Extract the [X, Y] coordinate from the center of the cell holding the provided text.  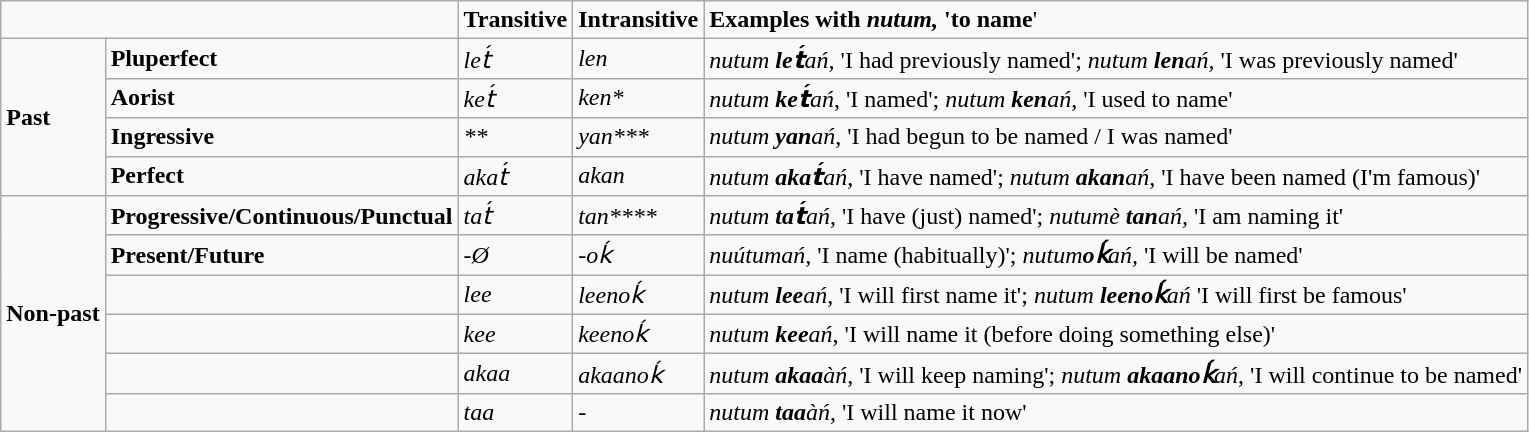
akaa [516, 374]
nutum akat́ań, 'I have named'; nutum akanań, 'I have been named (I'm famous)' [1116, 176]
nutum let́ań, 'I had previously named'; nutum lenań, 'I was previously named' [1116, 59]
ken* [638, 98]
nuútumań, 'I name (habitually)'; nutumoḱań, 'I will be named' [1116, 255]
nutum tat́ań, 'I have (just) named'; nutumè tanań, 'I am naming it' [1116, 216]
lee [516, 295]
Non-past [53, 314]
Perfect [282, 176]
nutum ket́ań, 'I named'; nutum kenań, 'I used to name' [1116, 98]
akat́ [516, 176]
leenoḱ [638, 295]
nutum yanań, 'I had begun to be named / I was named' [1116, 137]
taa [516, 412]
len [638, 59]
nutum akaaàń, 'I will keep naming'; nutum akaanoḱań, 'I will continue to be named' [1116, 374]
let́ [516, 59]
ket́ [516, 98]
kee [516, 334]
Past [53, 118]
yan*** [638, 137]
Pluperfect [282, 59]
nutum leeań, 'I will first name it'; nutum leenoḱań 'I will first be famous' [1116, 295]
Present/Future [282, 255]
Progressive/Continuous/Punctual [282, 216]
akan [638, 176]
tan**** [638, 216]
Examples with nutum, 'to name' [1116, 20]
-oḱ [638, 255]
akaanoḱ [638, 374]
nutum keeań, 'I will name it (before doing something else)' [1116, 334]
Ingressive [282, 137]
Transitive [516, 20]
Intransitive [638, 20]
** [516, 137]
nutum taaàń, 'I will name it now' [1116, 412]
Aorist [282, 98]
-Ø [516, 255]
tat́ [516, 216]
keenoḱ [638, 334]
- [638, 412]
